Find where the given text appears and provide that cell's center as [x, y] coordinate. 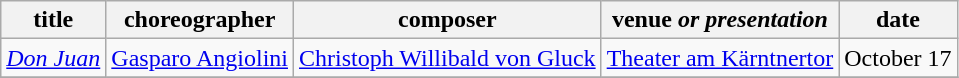
October 17 [898, 58]
choreographer [200, 20]
Gasparo Angiolini [200, 58]
venue or presentation [720, 20]
title [54, 20]
Christoph Willibald von Gluck [448, 58]
composer [448, 20]
date [898, 20]
Don Juan [54, 58]
Theater am Kärntnertor [720, 58]
